Capture the cell that displays the provided text and extract its (X, Y) central coordinate. 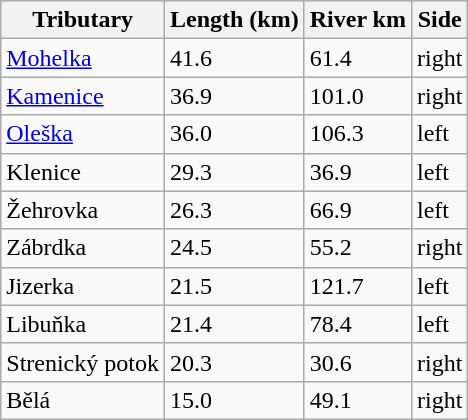
66.9 (358, 210)
55.2 (358, 248)
101.0 (358, 96)
Length (km) (234, 20)
29.3 (234, 172)
20.3 (234, 362)
Tributary (83, 20)
61.4 (358, 58)
Klenice (83, 172)
106.3 (358, 134)
49.1 (358, 400)
30.6 (358, 362)
21.5 (234, 286)
121.7 (358, 286)
24.5 (234, 248)
Side (439, 20)
41.6 (234, 58)
21.4 (234, 324)
36.0 (234, 134)
Libuňka (83, 324)
Mohelka (83, 58)
26.3 (234, 210)
Kamenice (83, 96)
Strenický potok (83, 362)
Bělá (83, 400)
River km (358, 20)
Oleška (83, 134)
78.4 (358, 324)
Zábrdka (83, 248)
Jizerka (83, 286)
15.0 (234, 400)
Žehrovka (83, 210)
